Return the (x, y) coordinate for the center point of the cell that contains the specified text.  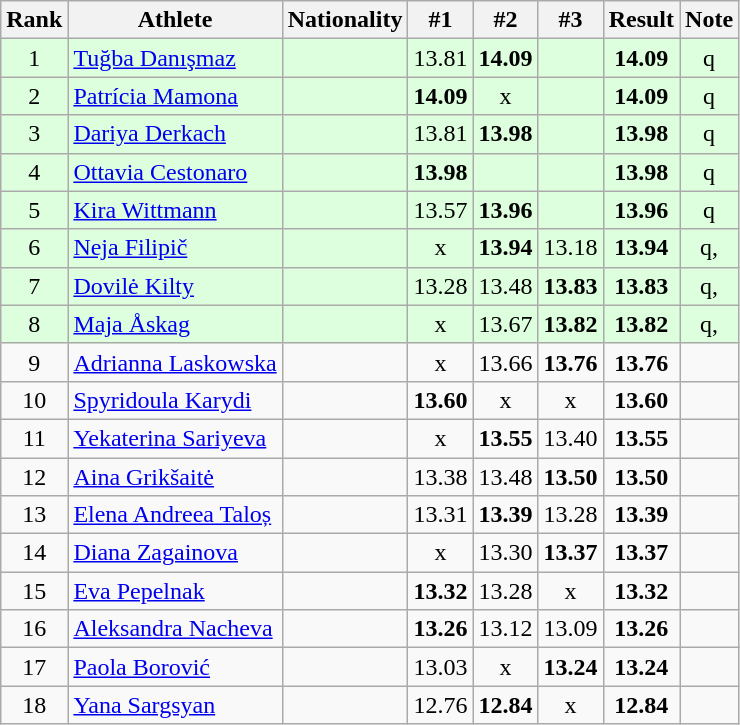
13.09 (570, 629)
13.31 (440, 515)
13.66 (506, 362)
14 (34, 553)
#1 (440, 20)
9 (34, 362)
Eva Pepelnak (175, 591)
Nationality (345, 20)
Kira Wittmann (175, 210)
Neja Filipič (175, 248)
13.18 (570, 248)
16 (34, 629)
13.30 (506, 553)
13.40 (570, 438)
13.57 (440, 210)
Yana Sargsyan (175, 705)
Note (710, 20)
Elena Andreea Taloș (175, 515)
Athlete (175, 20)
Diana Zagainova (175, 553)
13.03 (440, 667)
#3 (570, 20)
2 (34, 96)
Yekaterina Sariyeva (175, 438)
3 (34, 134)
13.12 (506, 629)
12 (34, 477)
10 (34, 400)
13.38 (440, 477)
Result (641, 20)
Tuğba Danışmaz (175, 58)
18 (34, 705)
15 (34, 591)
Paola Borović (175, 667)
Aina Grikšaitė (175, 477)
11 (34, 438)
Dariya Derkach (175, 134)
12.76 (440, 705)
Dovilė Kilty (175, 286)
6 (34, 248)
4 (34, 172)
#2 (506, 20)
1 (34, 58)
Maja Åskag (175, 324)
Patrícia Mamona (175, 96)
Adrianna Laskowska (175, 362)
Rank (34, 20)
13.67 (506, 324)
7 (34, 286)
Spyridoula Karydi (175, 400)
17 (34, 667)
8 (34, 324)
13 (34, 515)
Ottavia Cestonaro (175, 172)
Aleksandra Nacheva (175, 629)
5 (34, 210)
